Provide the (x, y) coordinate of the cell's center where the given text is located.  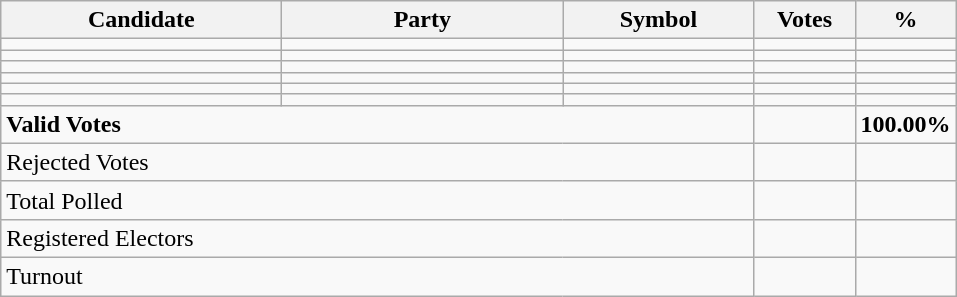
Votes (804, 20)
Candidate (142, 20)
Turnout (378, 276)
Total Polled (378, 200)
Rejected Votes (378, 162)
100.00% (906, 124)
Registered Electors (378, 238)
Party (422, 20)
Symbol (658, 20)
Valid Votes (378, 124)
% (906, 20)
